Return the (X, Y) coordinate for the center point of the cell that contains the specified text.  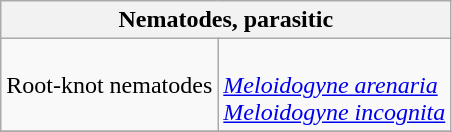
Root-knot nematodes (110, 85)
Nematodes, parasitic (226, 20)
Meloidogyne arenaria Meloidogyne incognita (334, 85)
